Return [x, y] of the center of cell containing provided text 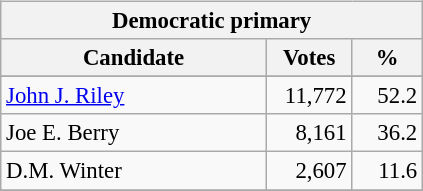
8,161 [309, 133]
11.6 [388, 171]
Candidate [134, 58]
D.M. Winter [134, 171]
2,607 [309, 171]
36.2 [388, 133]
Votes [309, 58]
% [388, 58]
John J. Riley [134, 96]
Joe E. Berry [134, 133]
52.2 [388, 96]
11,772 [309, 96]
Democratic primary [212, 21]
